Return [x, y] of the center of cell containing provided text 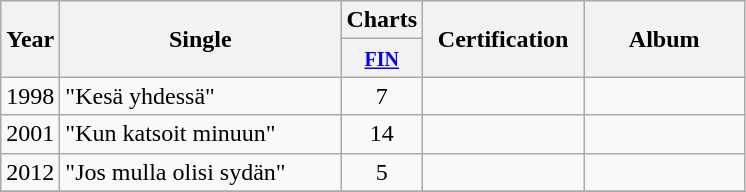
"Kun katsoit minuun" [200, 134]
"Jos mulla olisi sydän" [200, 172]
2001 [30, 134]
Year [30, 39]
"Kesä yhdessä" [200, 96]
Album [664, 39]
5 [382, 172]
1998 [30, 96]
7 [382, 96]
FIN [382, 58]
Certification [504, 39]
2012 [30, 172]
Charts [382, 20]
14 [382, 134]
Single [200, 39]
